Detect which cell encompasses the target text, then output its [x, y] center coordinate. 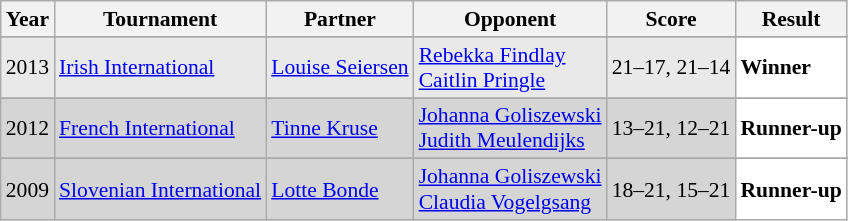
Slovenian International [160, 190]
Louise Seiersen [340, 68]
2009 [28, 190]
Result [790, 19]
18–21, 15–21 [672, 190]
French International [160, 128]
Rebekka Findlay Caitlin Pringle [510, 68]
Irish International [160, 68]
Tinne Kruse [340, 128]
2013 [28, 68]
Partner [340, 19]
Opponent [510, 19]
Score [672, 19]
Year [28, 19]
Johanna Goliszewski Claudia Vogelgsang [510, 190]
Tournament [160, 19]
Lotte Bonde [340, 190]
2012 [28, 128]
Winner [790, 68]
21–17, 21–14 [672, 68]
Johanna Goliszewski Judith Meulendijks [510, 128]
13–21, 12–21 [672, 128]
